For the text-containing cell, return its midpoint in (X, Y) coordinate format. 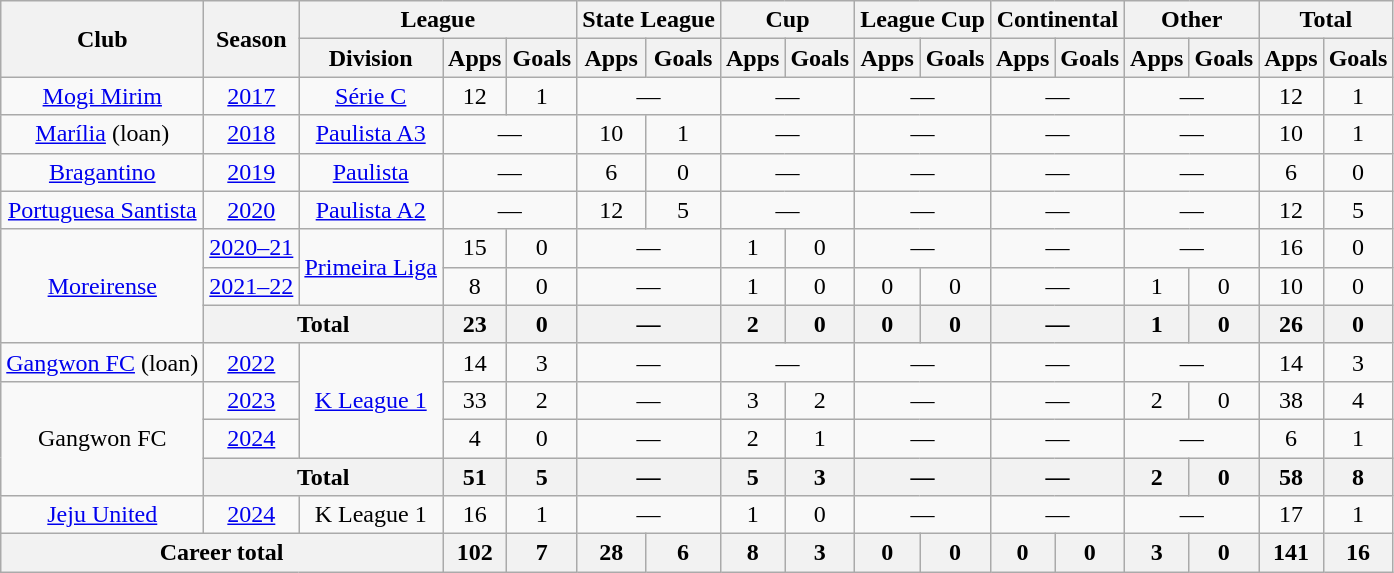
Gangwon FC (102, 438)
58 (1291, 477)
38 (1291, 400)
Paulista (371, 172)
Gangwon FC (loan) (102, 362)
Mogi Mirim (102, 96)
33 (475, 400)
Cup (787, 20)
Série C (371, 96)
7 (542, 553)
23 (475, 324)
Primeira Liga (371, 267)
Other (1192, 20)
Continental (1057, 20)
State League (649, 20)
Marília (loan) (102, 134)
17 (1291, 515)
Division (371, 58)
26 (1291, 324)
141 (1291, 553)
Paulista A2 (371, 210)
2017 (252, 96)
2020 (252, 210)
Paulista A3 (371, 134)
Club (102, 39)
Moreirense (102, 286)
2020–21 (252, 248)
2019 (252, 172)
51 (475, 477)
2023 (252, 400)
Career total (222, 553)
28 (612, 553)
2022 (252, 362)
2021–22 (252, 286)
League Cup (923, 20)
Bragantino (102, 172)
15 (475, 248)
Portuguesa Santista (102, 210)
Jeju United (102, 515)
2018 (252, 134)
League (438, 20)
102 (475, 553)
Season (252, 39)
